Capture the cell that displays the provided text and extract its (x, y) central coordinate. 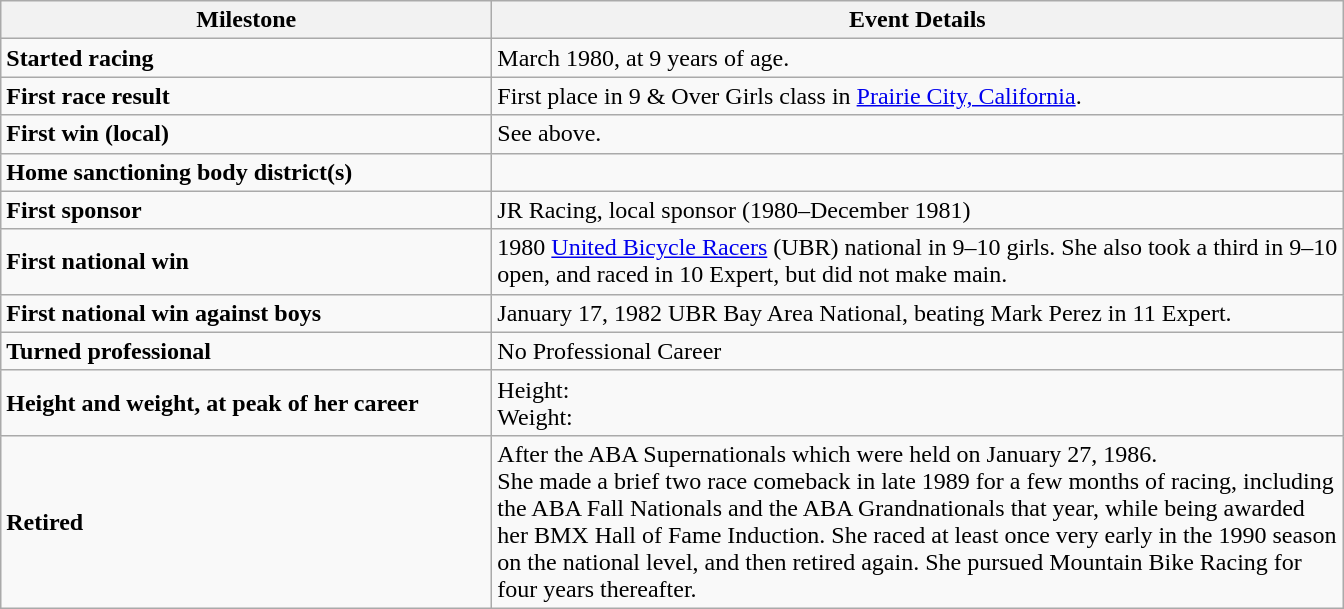
Home sanctioning body district(s) (246, 172)
March 1980, at 9 years of age. (918, 58)
Started racing (246, 58)
Height: Weight: (918, 402)
JR Racing, local sponsor (1980–December 1981) (918, 210)
Height and weight, at peak of her career (246, 402)
Event Details (918, 20)
First sponsor (246, 210)
No Professional Career (918, 351)
Turned professional (246, 351)
Retired (246, 522)
First race result (246, 96)
1980 United Bicycle Racers (UBR) national in 9–10 girls. She also took a third in 9–10 open, and raced in 10 Expert, but did not make main. (918, 262)
Milestone (246, 20)
January 17, 1982 UBR Bay Area National, beating Mark Perez in 11 Expert. (918, 313)
First place in 9 & Over Girls class in Prairie City, California. (918, 96)
See above. (918, 134)
First national win against boys (246, 313)
First national win (246, 262)
First win (local) (246, 134)
